Pinpoint the cell where the given text exists, returning its [x, y] midpoint coordinate. 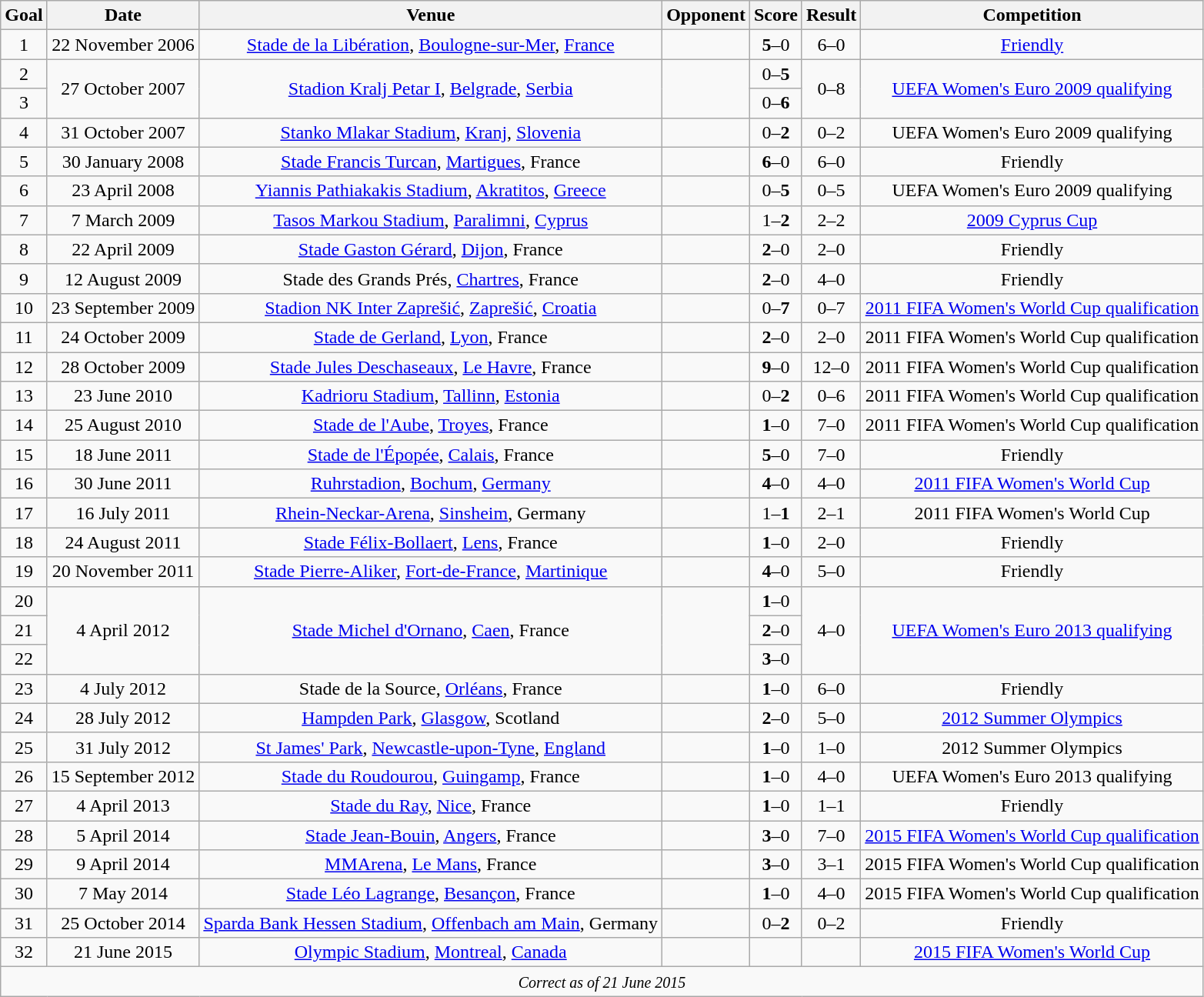
31 July 2012 [123, 747]
18 June 2011 [123, 455]
MMArena, Le Mans, France [431, 865]
2–1 [831, 513]
Yiannis Pathiakakis Stadium, Akratitos, Greece [431, 191]
24 August 2011 [123, 542]
18 [24, 542]
27 October 2007 [123, 88]
Stade des Grands Prés, Chartres, France [431, 278]
24 October 2009 [123, 337]
23 June 2010 [123, 396]
6 [24, 191]
23 April 2008 [123, 191]
4 April 2013 [123, 805]
Result [831, 15]
12 August 2009 [123, 278]
5 [24, 162]
17 [24, 513]
3–1 [831, 865]
0–8 [831, 88]
16 July 2011 [123, 513]
Competition [1032, 15]
3 [24, 103]
Stadion NK Inter Zaprešić, Zaprešić, Croatia [431, 308]
Rhein-Neckar-Arena, Sinsheim, Germany [431, 513]
Venue [431, 15]
Sparda Bank Hessen Stadium, Offenbach am Main, Germany [431, 923]
27 [24, 805]
10 [24, 308]
9 [24, 278]
7 May 2014 [123, 894]
Stade Jules Deschaseaux, Le Havre, France [431, 367]
7 [24, 220]
24 [24, 718]
15 [24, 455]
15 September 2012 [123, 776]
Stadion Kralj Petar I, Belgrade, Serbia [431, 88]
21 [24, 630]
14 [24, 425]
Stade Jean-Bouin, Angers, France [431, 835]
29 [24, 865]
20 [24, 601]
9–0 [775, 367]
2 [24, 74]
21 June 2015 [123, 952]
16 [24, 484]
1 [24, 45]
25 October 2014 [123, 923]
22 November 2006 [123, 45]
11 [24, 337]
Score [775, 15]
Date [123, 15]
26 [24, 776]
22 [24, 659]
Stade de la Source, Orléans, France [431, 689]
Stade de la Libération, Boulogne-sur-Mer, France [431, 45]
13 [24, 396]
30 January 2008 [123, 162]
2015 FIFA Women's World Cup [1032, 952]
9 April 2014 [123, 865]
28 July 2012 [123, 718]
31 [24, 923]
Hampden Park, Glasgow, Scotland [431, 718]
20 November 2011 [123, 572]
Kadrioru Stadium, Tallinn, Estonia [431, 396]
Stade Léo Lagrange, Besançon, France [431, 894]
Stade Félix-Bollaert, Lens, France [431, 542]
Stade du Roudourou, Guingamp, France [431, 776]
30 June 2011 [123, 484]
30 [24, 894]
23 [24, 689]
Correct as of 21 June 2015 [602, 982]
1–2 [775, 220]
32 [24, 952]
Stade Gaston Gérard, Dijon, France [431, 249]
St James' Park, Newcastle-upon-Tyne, England [431, 747]
22 April 2009 [123, 249]
Stade de Gerland, Lyon, France [431, 337]
25 August 2010 [123, 425]
8 [24, 249]
Tasos Markou Stadium, Paralimni, Cyprus [431, 220]
Stade de l'Épopée, Calais, France [431, 455]
Stade du Ray, Nice, France [431, 805]
28 [24, 835]
2009 Cyprus Cup [1032, 220]
5 April 2014 [123, 835]
Stade Pierre-Aliker, Fort-de-France, Martinique [431, 572]
Olympic Stadium, Montreal, Canada [431, 952]
23 September 2009 [123, 308]
12–0 [831, 367]
4 April 2012 [123, 630]
Stade Michel d'Ornano, Caen, France [431, 630]
Stanko Mlakar Stadium, Kranj, Slovenia [431, 132]
7 March 2009 [123, 220]
4 [24, 132]
2–2 [831, 220]
Stade de l'Aube, Troyes, France [431, 425]
12 [24, 367]
28 October 2009 [123, 367]
Opponent [706, 15]
19 [24, 572]
4 July 2012 [123, 689]
31 October 2007 [123, 132]
Stade Francis Turcan, Martigues, France [431, 162]
Ruhrstadion, Bochum, Germany [431, 484]
25 [24, 747]
Goal [24, 15]
